Capture the cell that displays the provided text and extract its [X, Y] central coordinate. 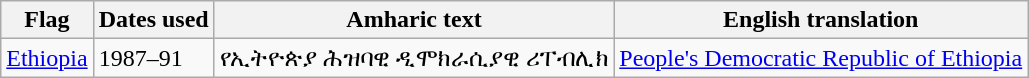
English translation [821, 20]
የኢትዮጵያ ሕዝባዊ ዲሞክራሲያዊ ሪፐብሊክ [414, 58]
People's Democratic Republic of Ethiopia [821, 58]
Dates used [154, 20]
Ethiopia [47, 58]
1987–91 [154, 58]
Flag [47, 20]
Amharic text [414, 20]
